Identify which cell holds the provided text, then report its [X, Y] central coordinate. 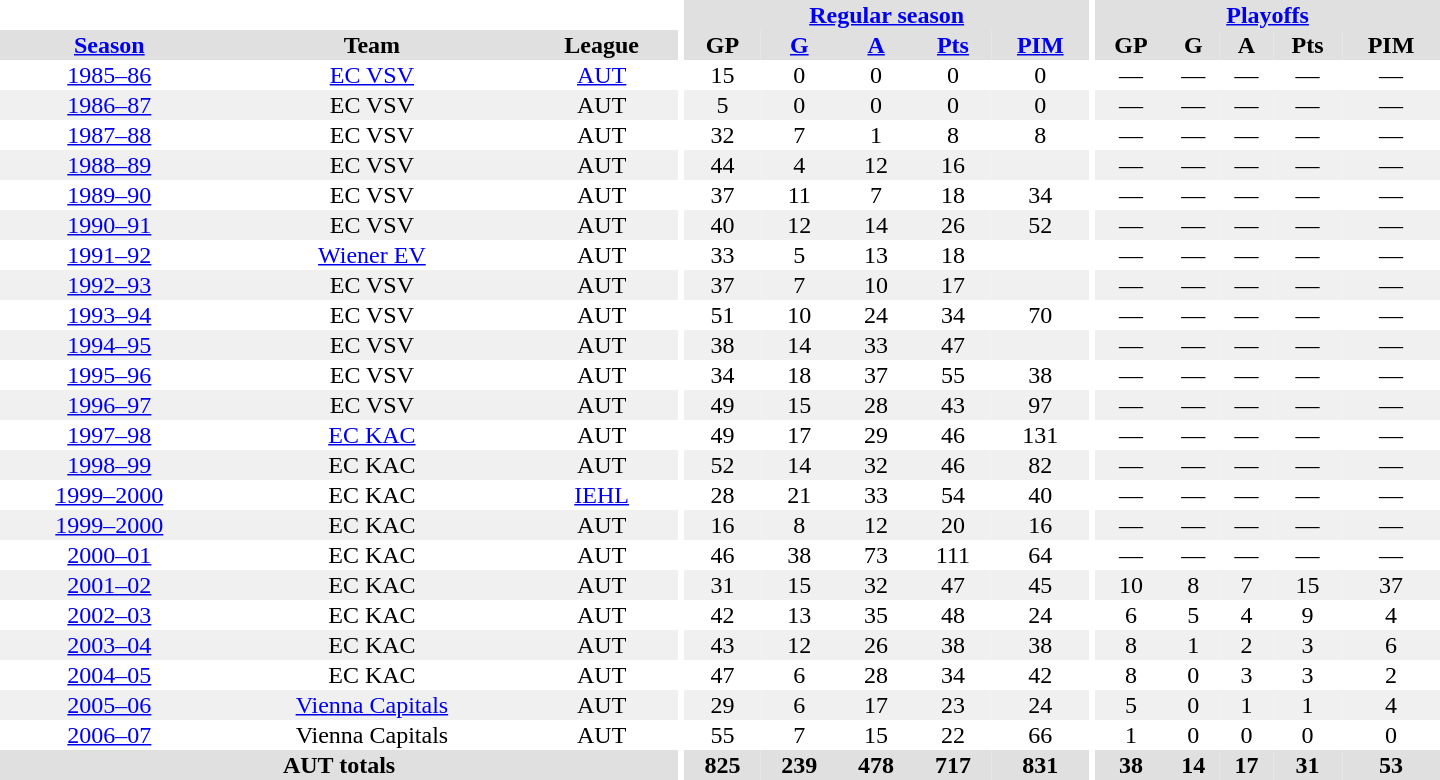
54 [954, 495]
League [602, 45]
2001–02 [110, 585]
IEHL [602, 495]
1998–99 [110, 465]
44 [722, 165]
1996–97 [110, 405]
11 [800, 195]
73 [876, 555]
1992–93 [110, 285]
Playoffs [1268, 15]
2005–06 [110, 705]
35 [876, 615]
1989–90 [110, 195]
48 [954, 615]
2004–05 [110, 675]
Regular season [886, 15]
831 [1040, 765]
1985–86 [110, 75]
9 [1308, 615]
1991–92 [110, 255]
82 [1040, 465]
97 [1040, 405]
70 [1040, 315]
21 [800, 495]
2002–03 [110, 615]
2003–04 [110, 645]
Season [110, 45]
22 [954, 735]
1995–96 [110, 375]
64 [1040, 555]
Team [372, 45]
66 [1040, 735]
131 [1040, 435]
23 [954, 705]
1986–87 [110, 105]
239 [800, 765]
2000–01 [110, 555]
AUT totals [339, 765]
2006–07 [110, 735]
1994–95 [110, 345]
1988–89 [110, 165]
1987–88 [110, 135]
Wiener EV [372, 255]
111 [954, 555]
717 [954, 765]
1997–98 [110, 435]
51 [722, 315]
1993–94 [110, 315]
1990–91 [110, 225]
45 [1040, 585]
825 [722, 765]
53 [1391, 765]
478 [876, 765]
20 [954, 525]
